Search for the cell housing the specified text and yield its (X, Y) center coordinate. 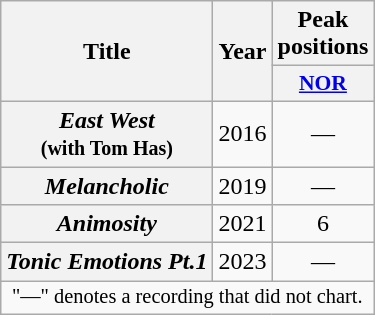
2019 (242, 185)
Year (242, 52)
6 (323, 224)
2021 (242, 224)
2016 (242, 134)
"—" denotes a recording that did not chart. (188, 298)
2023 (242, 262)
Peak positions (323, 34)
NOR (323, 84)
Animosity (107, 224)
Title (107, 52)
Tonic Emotions Pt.1 (107, 262)
East West (with Tom Has) (107, 134)
Melancholic (107, 185)
